Return the [x, y] coordinate for the center point of the cell that contains the specified text.  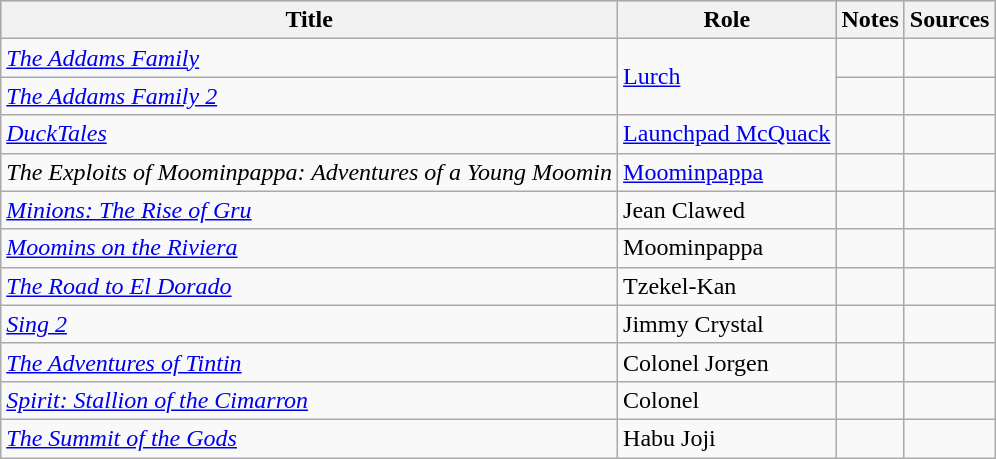
Spirit: Stallion of the Cimarron [310, 400]
Role [727, 20]
DuckTales [310, 134]
Minions: The Rise of Gru [310, 210]
The Summit of the Gods [310, 438]
Colonel Jorgen [727, 362]
Jimmy Crystal [727, 324]
Sources [950, 20]
Colonel [727, 400]
Title [310, 20]
Habu Joji [727, 438]
Launchpad McQuack [727, 134]
The Addams Family [310, 58]
Sing 2 [310, 324]
Lurch [727, 77]
The Addams Family 2 [310, 96]
Jean Clawed [727, 210]
The Road to El Dorado [310, 286]
Notes [870, 20]
The Exploits of Moominpappa: Adventures of a Young Moomin [310, 172]
Tzekel-Kan [727, 286]
Moomins on the Riviera [310, 248]
The Adventures of Tintin [310, 362]
